Output the (x, y) coordinate of the center of the cell containing the given text.  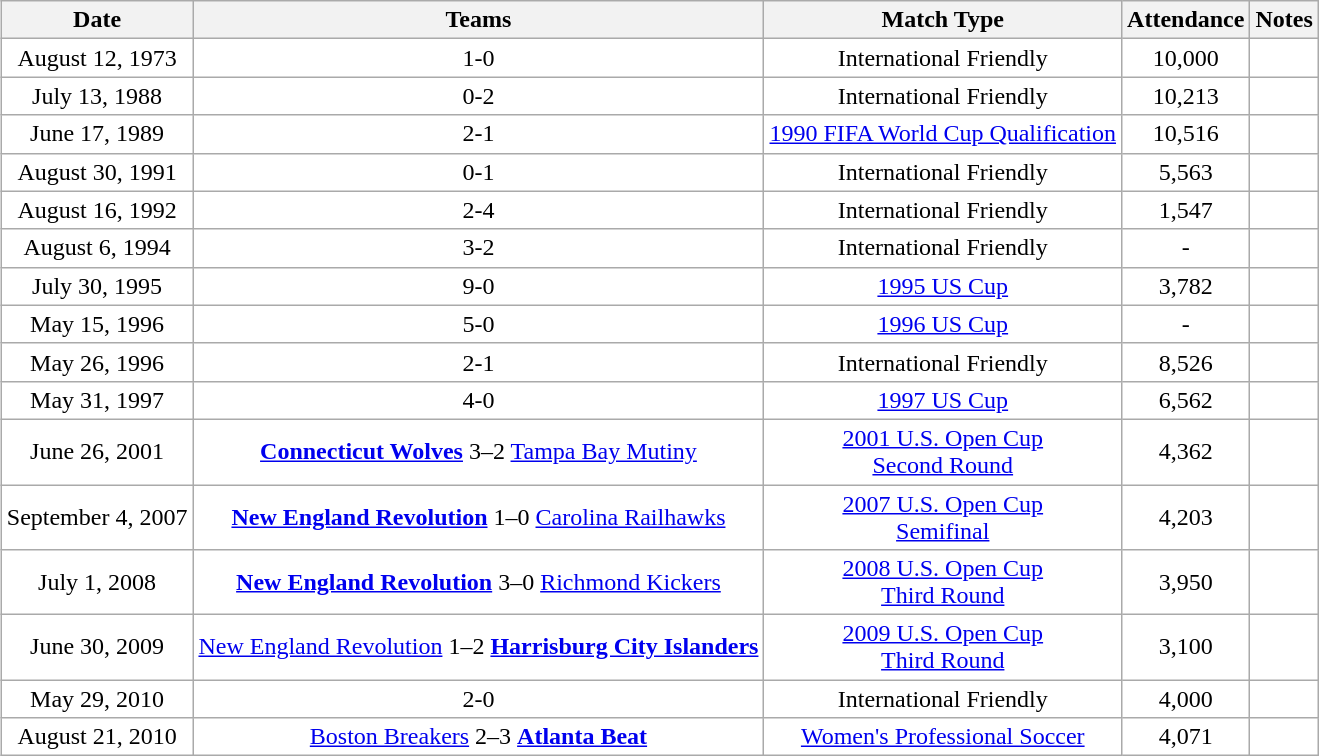
9-0 (478, 286)
6,562 (1186, 400)
New England Revolution 1–2 Harrisburg City Islanders (478, 648)
July 1, 2008 (97, 582)
3,950 (1186, 582)
8,526 (1186, 362)
1,547 (1186, 210)
2008 U.S. Open CupThird Round (943, 582)
May 31, 1997 (97, 400)
1997 US Cup (943, 400)
0-1 (478, 172)
1-0 (478, 58)
New England Revolution 1–0 Carolina Railhawks (478, 516)
4-0 (478, 400)
3-2 (478, 248)
July 13, 1988 (97, 96)
Attendance (1186, 20)
June 26, 2001 (97, 452)
Match Type (943, 20)
June 30, 2009 (97, 648)
2-0 (478, 699)
May 15, 1996 (97, 324)
2-4 (478, 210)
July 30, 1995 (97, 286)
Date (97, 20)
10,000 (1186, 58)
0-2 (478, 96)
August 30, 1991 (97, 172)
August 6, 1994 (97, 248)
New England Revolution 3–0 Richmond Kickers (478, 582)
5,563 (1186, 172)
Boston Breakers 2–3 Atlanta Beat (478, 737)
4,362 (1186, 452)
4,203 (1186, 516)
3,100 (1186, 648)
3,782 (1186, 286)
5-0 (478, 324)
2009 U.S. Open CupThird Round (943, 648)
June 17, 1989 (97, 134)
4,000 (1186, 699)
4,071 (1186, 737)
1995 US Cup (943, 286)
2001 U.S. Open CupSecond Round (943, 452)
1990 FIFA World Cup Qualification (943, 134)
Connecticut Wolves 3–2 Tampa Bay Mutiny (478, 452)
Women's Professional Soccer (943, 737)
August 16, 1992 (97, 210)
10,516 (1186, 134)
1996 US Cup (943, 324)
10,213 (1186, 96)
May 26, 1996 (97, 362)
Teams (478, 20)
2007 U.S. Open CupSemifinal (943, 516)
Notes (1284, 20)
August 12, 1973 (97, 58)
May 29, 2010 (97, 699)
September 4, 2007 (97, 516)
August 21, 2010 (97, 737)
